Capture the cell that displays the provided text and extract its [X, Y] central coordinate. 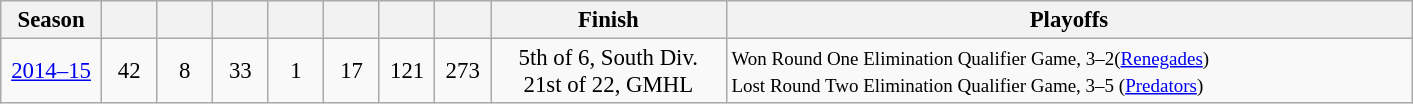
2014–15 [52, 72]
1 [296, 72]
121 [407, 72]
273 [463, 72]
Finish [608, 20]
33 [241, 72]
8 [185, 72]
Season [52, 20]
Won Round One Elimination Qualifier Game, 3–2(Renegades)Lost Round Two Elimination Qualifier Game, 3–5 (Predators) [1069, 72]
Playoffs [1069, 20]
17 [352, 72]
5th of 6, South Div.21st of 22, GMHL [608, 72]
42 [129, 72]
